Output the (X, Y) coordinate of the center of the cell containing the given text.  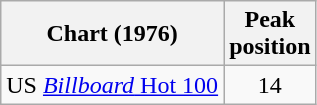
14 (270, 85)
Chart (1976) (112, 34)
US Billboard Hot 100 (112, 85)
Peakposition (270, 34)
